Determine the [X, Y] coordinate at the center of the cell enclosing the given text.  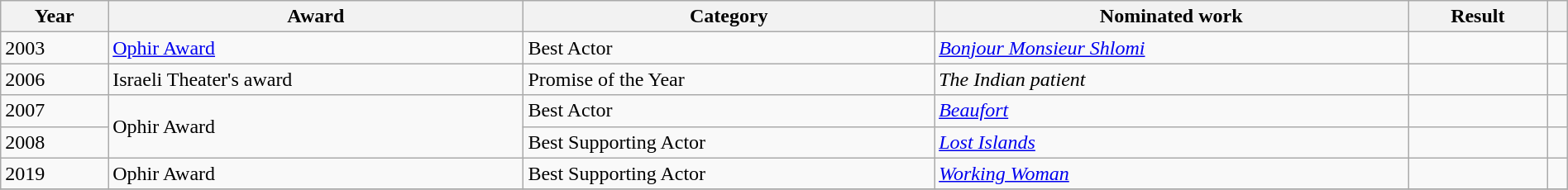
2006 [55, 79]
2008 [55, 142]
Lost Islands [1171, 142]
Award [316, 17]
2003 [55, 48]
The Indian patient [1171, 79]
Promise of the Year [729, 79]
Working Woman [1171, 173]
Beaufort [1171, 111]
Israeli Theater's award [316, 79]
Nominated work [1171, 17]
2019 [55, 173]
Result [1478, 17]
Bonjour Monsieur Shlomi [1171, 48]
Category [729, 17]
2007 [55, 111]
Year [55, 17]
